Extract the [x, y] coordinate from the center of the cell holding the provided text.  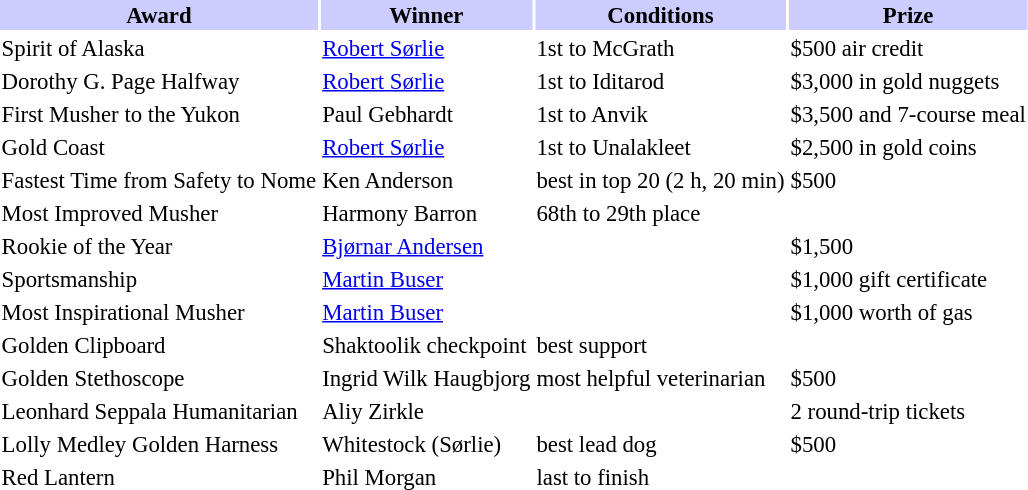
$3,000 in gold nuggets [908, 81]
Ingrid Wilk Haugbjorg [426, 378]
Paul Gebhardt [426, 114]
First Musher to the Yukon [159, 114]
Dorothy G. Page Halfway [159, 81]
68th to 29th place [660, 213]
most helpful veterinarian [660, 378]
Bjørnar Andersen [426, 246]
Conditions [660, 15]
Award [159, 15]
Winner [426, 15]
Shaktoolik checkpoint [426, 345]
Leonhard Seppala Humanitarian [159, 411]
$500 air credit [908, 48]
Fastest Time from Safety to Nome [159, 180]
best support [660, 345]
Most Inspirational Musher [159, 312]
Ken Anderson [426, 180]
Gold Coast [159, 147]
Whitestock (Sørlie) [426, 444]
1st to Iditarod [660, 81]
Golden Clipboard [159, 345]
$1,000 gift certificate [908, 279]
$3,500 and 7-course meal [908, 114]
best in top 20 (2 h, 20 min) [660, 180]
Golden Stethoscope [159, 378]
Harmony Barron [426, 213]
1st to Unalakleet [660, 147]
Prize [908, 15]
Spirit of Alaska [159, 48]
$2,500 in gold coins [908, 147]
$1,500 [908, 246]
1st to McGrath [660, 48]
Sportsmanship [159, 279]
Lolly Medley Golden Harness [159, 444]
Aliy Zirkle [426, 411]
Most Improved Musher [159, 213]
1st to Anvik [660, 114]
$1,000 worth of gas [908, 312]
best lead dog [660, 444]
Rookie of the Year [159, 246]
2 round-trip tickets [908, 411]
